Scan for the cell matching the given text and deliver its [x, y] coordinate at center. 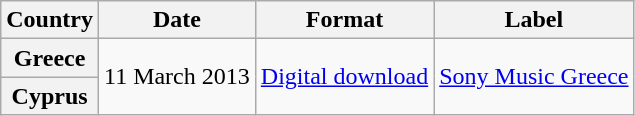
Cyprus [50, 96]
Date [176, 20]
Format [344, 20]
Label [534, 20]
Greece [50, 58]
Digital download [344, 77]
11 March 2013 [176, 77]
Sony Music Greece [534, 77]
Country [50, 20]
